Detect which cell encompasses the target text, then output its (x, y) center coordinate. 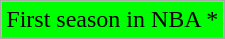
First season in NBA * (112, 20)
